Search for the cell housing the specified text and yield its [X, Y] center coordinate. 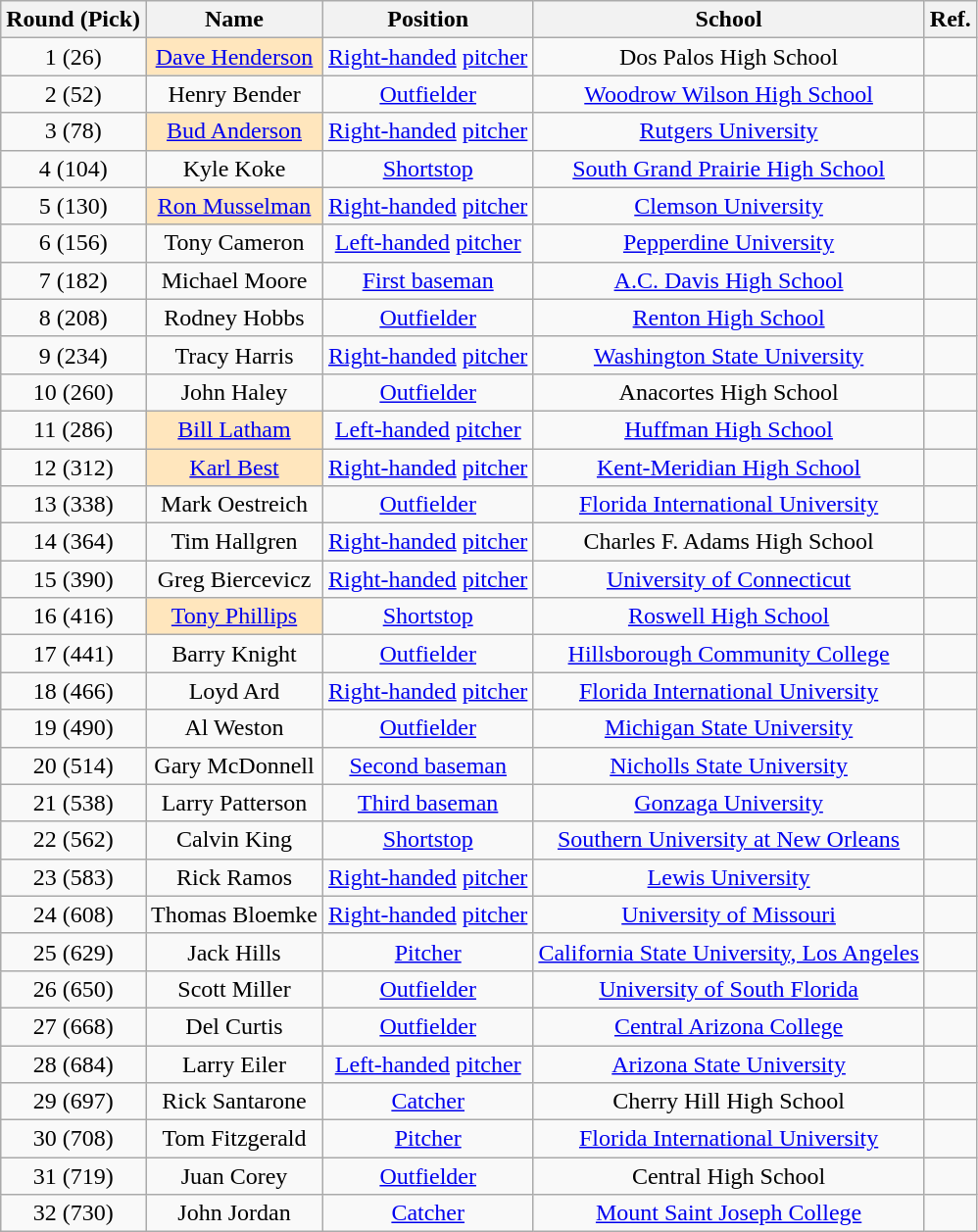
Central Arizona College [729, 1026]
Round (Pick) [73, 20]
Pepperdine University [729, 243]
Arizona State University [729, 1063]
Rick Santarone [233, 1102]
Loyd Ard [233, 691]
7 (182) [73, 280]
Anacortes High School [729, 392]
6 (156) [73, 243]
Roswell High School [729, 616]
Bud Anderson [233, 131]
Kyle Koke [233, 169]
A.C. Davis High School [729, 280]
Dave Henderson [233, 57]
8 (208) [73, 318]
South Grand Prairie High School [729, 169]
Barry Knight [233, 654]
Al Weston [233, 728]
Woodrow Wilson High School [729, 94]
Rick Ramos [233, 877]
Rutgers University [729, 131]
19 (490) [73, 728]
Calvin King [233, 840]
Del Curtis [233, 1026]
10 (260) [73, 392]
13 (338) [73, 505]
University of Connecticut [729, 579]
Second baseman [428, 765]
Henry Bender [233, 94]
Juan Corey [233, 1176]
1 (26) [73, 57]
28 (684) [73, 1063]
27 (668) [73, 1026]
Cherry Hill High School [729, 1102]
Renton High School [729, 318]
14 (364) [73, 542]
Charles F. Adams High School [729, 542]
Karl Best [233, 468]
24 (608) [73, 914]
Michigan State University [729, 728]
3 (78) [73, 131]
Kent-Meridian High School [729, 468]
John Haley [233, 392]
32 (730) [73, 1213]
11 (286) [73, 429]
Washington State University [729, 355]
Nicholls State University [729, 765]
Michael Moore [233, 280]
Third baseman [428, 803]
Scott Miller [233, 989]
25 (629) [73, 952]
Larry Patterson [233, 803]
5 (130) [73, 206]
21 (538) [73, 803]
22 (562) [73, 840]
Ref. [951, 20]
Ron Musselman [233, 206]
23 (583) [73, 877]
Southern University at New Orleans [729, 840]
John Jordan [233, 1213]
20 (514) [73, 765]
Tracy Harris [233, 355]
9 (234) [73, 355]
Dos Palos High School [729, 57]
Gonzaga University [729, 803]
30 (708) [73, 1139]
Bill Latham [233, 429]
Larry Eiler [233, 1063]
29 (697) [73, 1102]
31 (719) [73, 1176]
Huffman High School [729, 429]
Tim Hallgren [233, 542]
Hillsborough Community College [729, 654]
Greg Biercevicz [233, 579]
15 (390) [73, 579]
4 (104) [73, 169]
First baseman [428, 280]
University of South Florida [729, 989]
School [729, 20]
18 (466) [73, 691]
26 (650) [73, 989]
Tony Cameron [233, 243]
Central High School [729, 1176]
12 (312) [73, 468]
Mark Oestreich [233, 505]
Thomas Bloemke [233, 914]
Mount Saint Joseph College [729, 1213]
Tony Phillips [233, 616]
Clemson University [729, 206]
University of Missouri [729, 914]
Rodney Hobbs [233, 318]
California State University, Los Angeles [729, 952]
Jack Hills [233, 952]
Lewis University [729, 877]
Name [233, 20]
Position [428, 20]
17 (441) [73, 654]
Tom Fitzgerald [233, 1139]
2 (52) [73, 94]
16 (416) [73, 616]
Gary McDonnell [233, 765]
